Output the [X, Y] coordinate of the center of the cell containing the given text.  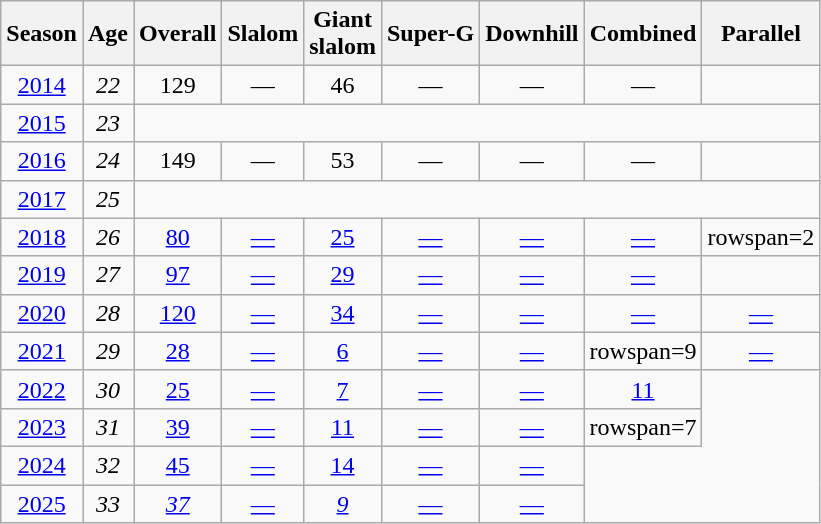
2023 [42, 427]
2024 [42, 465]
32 [108, 465]
9 [343, 503]
120 [178, 313]
37 [178, 503]
6 [343, 351]
97 [178, 275]
14 [343, 465]
7 [343, 389]
45 [178, 465]
2019 [42, 275]
2017 [42, 199]
2020 [42, 313]
80 [178, 237]
rowspan=9 [643, 351]
Giantslalom [343, 34]
27 [108, 275]
2022 [42, 389]
Super-G [430, 34]
Overall [178, 34]
Combined [643, 34]
30 [108, 389]
2016 [42, 161]
31 [108, 427]
39 [178, 427]
33 [108, 503]
23 [108, 123]
46 [343, 85]
2014 [42, 85]
Slalom [263, 34]
Season [42, 34]
Age [108, 34]
53 [343, 161]
22 [108, 85]
rowspan=7 [643, 427]
34 [343, 313]
26 [108, 237]
149 [178, 161]
2021 [42, 351]
2015 [42, 123]
2025 [42, 503]
Downhill [532, 34]
129 [178, 85]
rowspan=2 [761, 237]
24 [108, 161]
2018 [42, 237]
Parallel [761, 34]
